From the cell containing the given text, extract its center point as [x, y] coordinate. 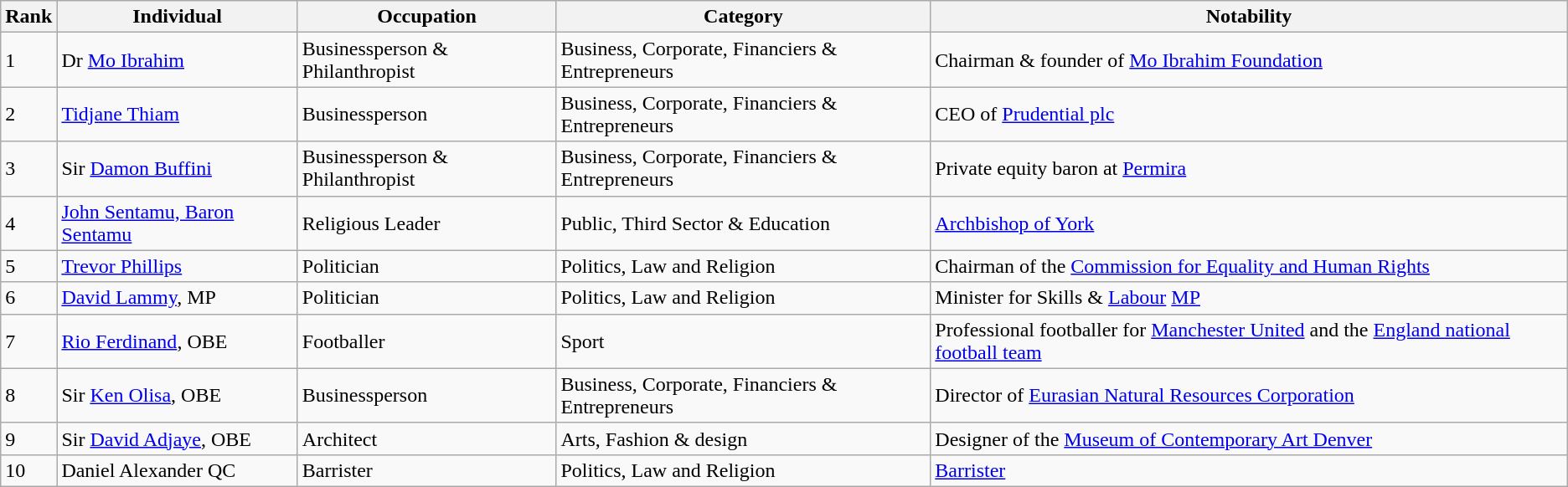
Sir David Adjaye, OBE [178, 438]
8 [28, 395]
Sir Damon Buffini [178, 169]
Archbishop of York [1249, 223]
2 [28, 114]
4 [28, 223]
5 [28, 266]
Public, Third Sector & Education [744, 223]
1 [28, 60]
Occupation [427, 17]
Dr Mo Ibrahim [178, 60]
Footballer [427, 341]
Category [744, 17]
10 [28, 470]
7 [28, 341]
6 [28, 298]
Chairman & founder of Mo Ibrahim Foundation [1249, 60]
Designer of the Museum of Contemporary Art Denver [1249, 438]
Rank [28, 17]
Minister for Skills & Labour MP [1249, 298]
Chairman of the Commission for Equality and Human Rights [1249, 266]
Director of Eurasian Natural Resources Corporation [1249, 395]
Professional footballer for Manchester United and the England national football team [1249, 341]
David Lammy, MP [178, 298]
9 [28, 438]
Arts, Fashion & design [744, 438]
John Sentamu, Baron Sentamu [178, 223]
Private equity baron at Permira [1249, 169]
Architect [427, 438]
Notability [1249, 17]
Religious Leader [427, 223]
Trevor Phillips [178, 266]
Sport [744, 341]
Sir Ken Olisa, OBE [178, 395]
Tidjane Thiam [178, 114]
3 [28, 169]
CEO of Prudential plc [1249, 114]
Rio Ferdinand, OBE [178, 341]
Individual [178, 17]
Daniel Alexander QC [178, 470]
